For the text-containing cell, return its midpoint in (X, Y) coordinate format. 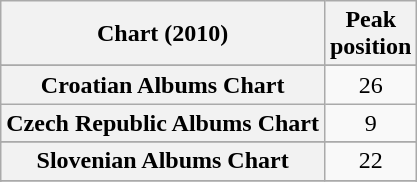
Slovenian Albums Chart (163, 161)
Czech Republic Albums Chart (163, 123)
22 (370, 161)
Croatian Albums Chart (163, 85)
26 (370, 85)
Chart (2010) (163, 34)
9 (370, 123)
Peakposition (370, 34)
